Capture the cell that displays the provided text and extract its [x, y] central coordinate. 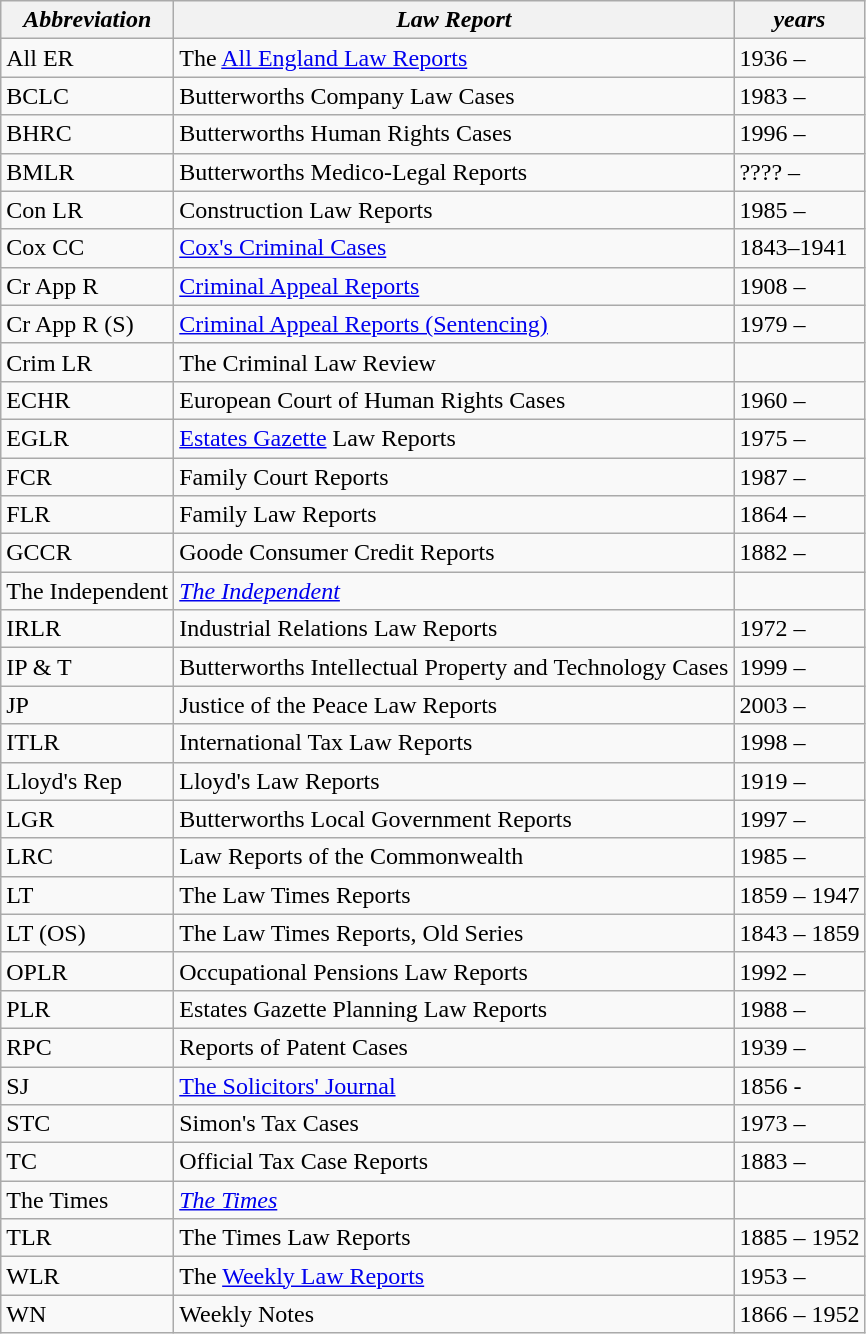
1859 – 1947 [800, 895]
Estates Gazette Law Reports [454, 438]
1979 – [800, 324]
1919 – [800, 781]
Goode Consumer Credit Reports [454, 553]
The Criminal Law Review [454, 362]
1983 – [800, 96]
Family Court Reports [454, 477]
1885 – 1952 [800, 1238]
Butterworths Intellectual Property and Technology Cases [454, 667]
Butterworths Medico-Legal Reports [454, 172]
Industrial Relations Law Reports [454, 629]
Cr App R (S) [88, 324]
1988 – [800, 1009]
1843–1941 [800, 248]
PLR [88, 1009]
???? – [800, 172]
years [800, 20]
The Weekly Law Reports [454, 1276]
1864 – [800, 515]
EGLR [88, 438]
GCCR [88, 553]
Con LR [88, 210]
1936 – [800, 58]
The Law Times Reports, Old Series [454, 933]
WLR [88, 1276]
TLR [88, 1238]
TC [88, 1162]
1998 – [800, 743]
1939 – [800, 1047]
LT (OS) [88, 933]
OPLR [88, 971]
1843 – 1859 [800, 933]
BMLR [88, 172]
Justice of the Peace Law Reports [454, 705]
IRLR [88, 629]
Law Reports of the Commonwealth [454, 857]
BCLC [88, 96]
1997 – [800, 819]
FLR [88, 515]
Lloyd's Law Reports [454, 781]
Official Tax Case Reports [454, 1162]
Reports of Patent Cases [454, 1047]
1882 – [800, 553]
1866 – 1952 [800, 1314]
FCR [88, 477]
STC [88, 1124]
RPC [88, 1047]
BHRC [88, 134]
Lloyd's Rep [88, 781]
1883 – [800, 1162]
LRC [88, 857]
Estates Gazette Planning Law Reports [454, 1009]
IP & T [88, 667]
LGR [88, 819]
2003 – [800, 705]
Simon's Tax Cases [454, 1124]
Construction Law Reports [454, 210]
Family Law Reports [454, 515]
1953 – [800, 1276]
1972 – [800, 629]
1992 – [800, 971]
WN [88, 1314]
1975 – [800, 438]
ITLR [88, 743]
Weekly Notes [454, 1314]
The All England Law Reports [454, 58]
1908 – [800, 286]
Butterworths Local Government Reports [454, 819]
The Law Times Reports [454, 895]
International Tax Law Reports [454, 743]
1996 – [800, 134]
1987 – [800, 477]
SJ [88, 1085]
Cr App R [88, 286]
1960 – [800, 400]
Occupational Pensions Law Reports [454, 971]
1856 - [800, 1085]
1973 – [800, 1124]
Cox's Criminal Cases [454, 248]
European Court of Human Rights Cases [454, 400]
JP [88, 705]
The Solicitors' Journal [454, 1085]
LT [88, 895]
Law Report [454, 20]
Crim LR [88, 362]
Criminal Appeal Reports [454, 286]
Butterworths Company Law Cases [454, 96]
Butterworths Human Rights Cases [454, 134]
Cox CC [88, 248]
The Times Law Reports [454, 1238]
ECHR [88, 400]
Abbreviation [88, 20]
1999 – [800, 667]
Criminal Appeal Reports (Sentencing) [454, 324]
All ER [88, 58]
